Extract the (X, Y) coordinate from the center of the cell holding the provided text.  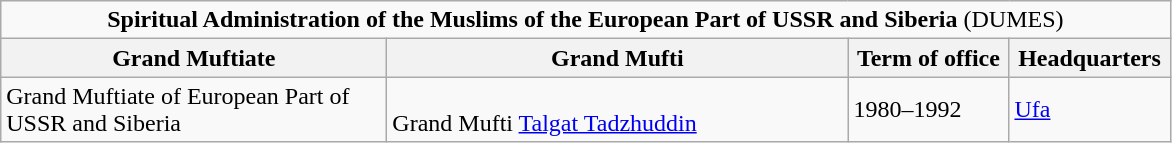
Grand Mufti (618, 58)
Spiritual Administration of the Muslims of the European Part of USSR and Siberia (DUMES) (586, 20)
1980–1992 (928, 110)
Ufa (1090, 110)
Grand Muftiate (194, 58)
Grand Muftiate of European Part of USSR and Siberia (194, 110)
Grand Mufti Talgat Tadzhuddin (618, 110)
Headquarters (1090, 58)
Term of office (928, 58)
